Identify which cell holds the provided text, then report its [x, y] central coordinate. 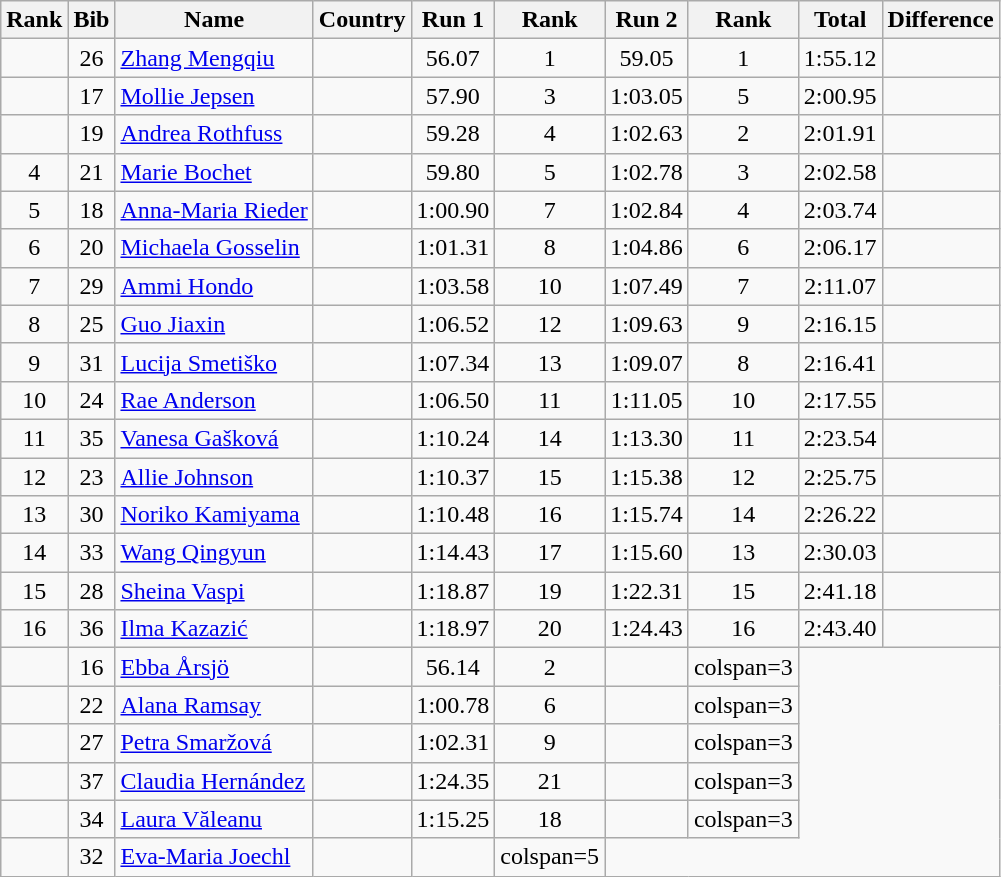
1:24.35 [453, 781]
59.28 [453, 134]
2:00.95 [840, 96]
56.07 [453, 58]
1:13.30 [647, 438]
Anna-Maria Rieder [214, 210]
2:06.17 [840, 248]
Ammi Hondo [214, 286]
1:06.50 [453, 400]
Eva-Maria Joechl [214, 857]
2:30.03 [840, 553]
1:02.84 [647, 210]
1:18.97 [453, 629]
Name [214, 20]
32 [92, 857]
1:04.86 [647, 248]
2:11.07 [840, 286]
Vanesa Gašková [214, 438]
Zhang Mengqiu [214, 58]
Claudia Hernández [214, 781]
1:24.43 [647, 629]
57.90 [453, 96]
35 [92, 438]
29 [92, 286]
1:15.25 [453, 819]
Andrea Rothfuss [214, 134]
23 [92, 477]
1:00.78 [453, 705]
2:26.22 [840, 515]
37 [92, 781]
31 [92, 362]
Michaela Gosselin [214, 248]
Ilma Kazazić [214, 629]
Allie Johnson [214, 477]
1:10.24 [453, 438]
Run 2 [647, 20]
Mollie Jepsen [214, 96]
Guo Jiaxin [214, 324]
2:17.55 [840, 400]
1:11.05 [647, 400]
1:02.31 [453, 743]
Bib [92, 20]
1:00.90 [453, 210]
1:09.07 [647, 362]
2:02.58 [840, 172]
colspan=5 [550, 857]
1:15.38 [647, 477]
1:07.34 [453, 362]
Run 1 [453, 20]
2:16.15 [840, 324]
1:03.58 [453, 286]
26 [92, 58]
Sheina Vaspi [214, 591]
1:15.60 [647, 553]
1:10.48 [453, 515]
36 [92, 629]
Ebba Årsjö [214, 667]
Petra Smaržová [214, 743]
28 [92, 591]
Laura Văleanu [214, 819]
1:01.31 [453, 248]
2:25.75 [840, 477]
34 [92, 819]
Total [840, 20]
2:01.91 [840, 134]
1:02.63 [647, 134]
Noriko Kamiyama [214, 515]
1:09.63 [647, 324]
1:07.49 [647, 286]
2:43.40 [840, 629]
33 [92, 553]
Difference [940, 20]
25 [92, 324]
59.05 [647, 58]
1:03.05 [647, 96]
2:16.41 [840, 362]
1:10.37 [453, 477]
1:18.87 [453, 591]
22 [92, 705]
1:55.12 [840, 58]
1:14.43 [453, 553]
Alana Ramsay [214, 705]
56.14 [453, 667]
1:15.74 [647, 515]
1:02.78 [647, 172]
2:41.18 [840, 591]
Marie Bochet [214, 172]
2:03.74 [840, 210]
1:06.52 [453, 324]
Lucija Smetiško [214, 362]
2:23.54 [840, 438]
Country [362, 20]
Wang Qingyun [214, 553]
1:22.31 [647, 591]
24 [92, 400]
30 [92, 515]
59.80 [453, 172]
Rae Anderson [214, 400]
27 [92, 743]
